Determine the [X, Y] coordinate at the center of the cell enclosing the given text.  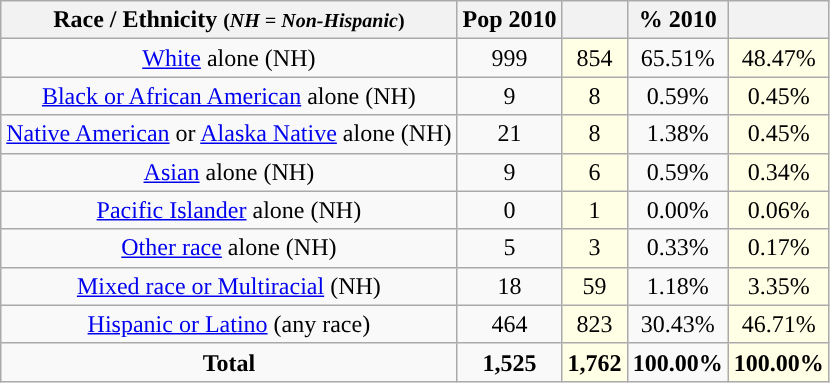
1.38% [678, 134]
0.17% [778, 248]
0.06% [778, 210]
1,525 [510, 362]
30.43% [678, 324]
Black or African American alone (NH) [229, 96]
6 [594, 172]
823 [594, 324]
Hispanic or Latino (any race) [229, 324]
Other race alone (NH) [229, 248]
Total [229, 362]
Native American or Alaska Native alone (NH) [229, 134]
% 2010 [678, 20]
Pacific Islander alone (NH) [229, 210]
48.47% [778, 58]
854 [594, 58]
5 [510, 248]
1,762 [594, 362]
0.34% [778, 172]
Pop 2010 [510, 20]
Asian alone (NH) [229, 172]
0.00% [678, 210]
Mixed race or Multiracial (NH) [229, 286]
18 [510, 286]
59 [594, 286]
0.33% [678, 248]
3.35% [778, 286]
21 [510, 134]
65.51% [678, 58]
3 [594, 248]
999 [510, 58]
Race / Ethnicity (NH = Non-Hispanic) [229, 20]
1 [594, 210]
0 [510, 210]
464 [510, 324]
46.71% [778, 324]
1.18% [678, 286]
White alone (NH) [229, 58]
